Identify which cell holds the provided text, then report its (X, Y) central coordinate. 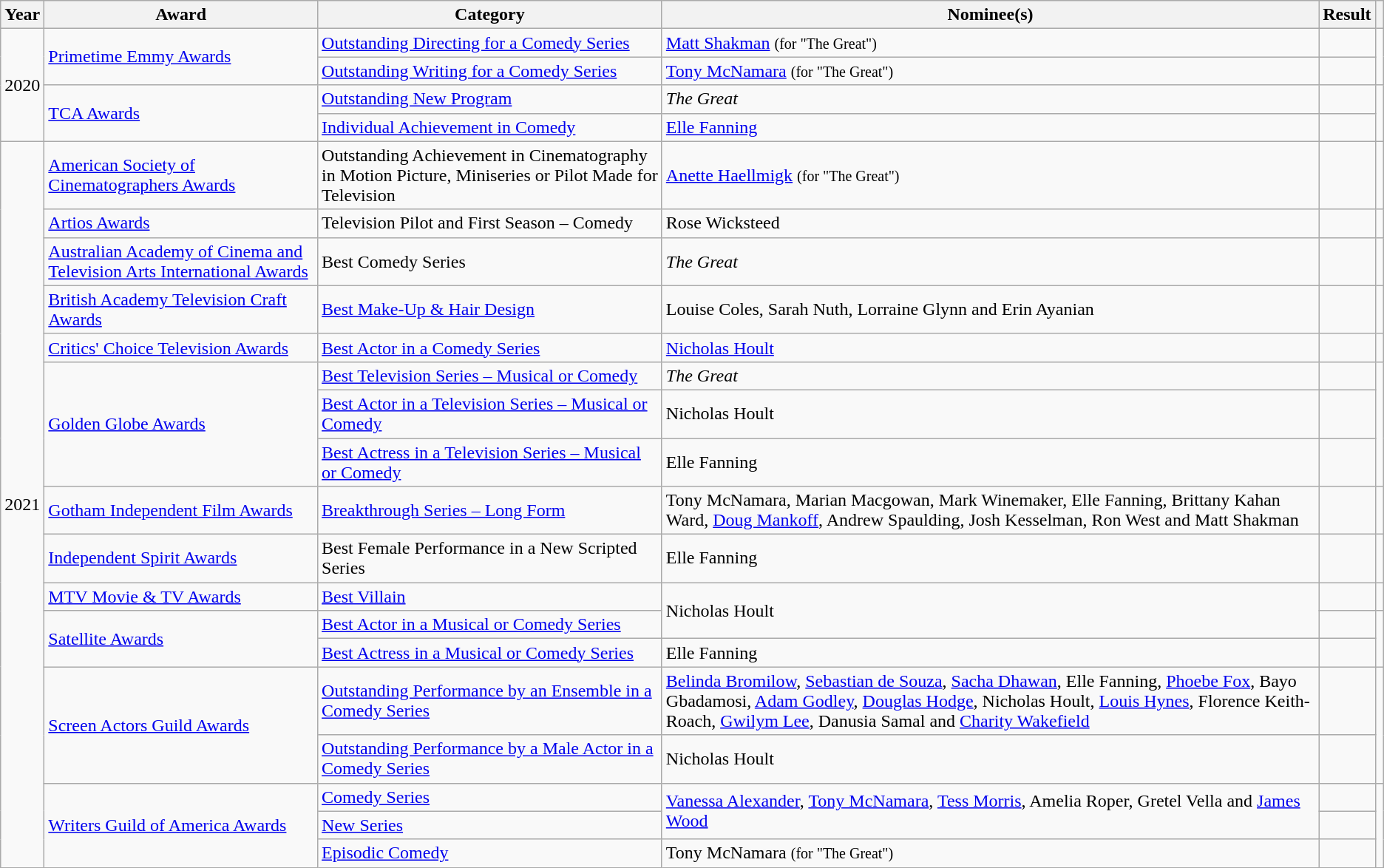
Rose Wicksteed (990, 223)
Gotham Independent Film Awards (181, 510)
Outstanding Performance by a Male Actor in a Comedy Series (490, 759)
Category (490, 15)
Best Comedy Series (490, 262)
Outstanding Writing for a Comedy Series (490, 71)
Outstanding New Program (490, 99)
Critics' Choice Television Awards (181, 347)
Vanessa Alexander, Tony McNamara, Tess Morris, Amelia Roper, Gretel Vella and James Wood (990, 811)
Comedy Series (490, 797)
Outstanding Directing for a Comedy Series (490, 43)
Writers Guild of America Awards (181, 825)
New Series (490, 825)
Episodic Comedy (490, 853)
Independent Spirit Awards (181, 559)
Outstanding Performance by an Ensemble in a Comedy Series (490, 701)
2021 (22, 504)
Anette Haellmigk (for "The Great") (990, 175)
Best Female Performance in a New Scripted Series (490, 559)
Artios Awards (181, 223)
Screen Actors Guild Awards (181, 725)
Primetime Emmy Awards (181, 57)
Award (181, 15)
Television Pilot and First Season – Comedy (490, 223)
Satellite Awards (181, 639)
Best Actress in a Musical or Comedy Series (490, 653)
British Academy Television Craft Awards (181, 309)
Golden Globe Awards (181, 424)
Best Make-Up & Hair Design (490, 309)
Matt Shakman (for "The Great") (990, 43)
American Society of Cinematographers Awards (181, 175)
Outstanding Achievement in Cinematography in Motion Picture, Miniseries or Pilot Made for Television (490, 175)
2020 (22, 85)
Year (22, 15)
Breakthrough Series – Long Form (490, 510)
Individual Achievement in Comedy (490, 127)
Best Actor in a Musical or Comedy Series (490, 625)
Best Actress in a Television Series – Musical or Comedy (490, 461)
Louise Coles, Sarah Nuth, Lorraine Glynn and Erin Ayanian (990, 309)
Best Actor in a Television Series – Musical or Comedy (490, 414)
Best Villain (490, 597)
MTV Movie & TV Awards (181, 597)
Best Actor in a Comedy Series (490, 347)
Best Television Series – Musical or Comedy (490, 376)
Nominee(s) (990, 15)
TCA Awards (181, 113)
Result (1347, 15)
Australian Academy of Cinema and Television Arts International Awards (181, 262)
